Detect which cell encompasses the target text, then output its (X, Y) center coordinate. 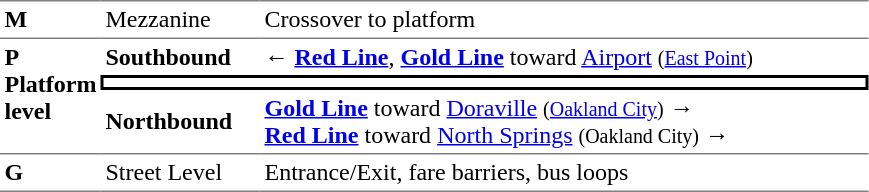
PPlatform level (50, 96)
Street Level (180, 173)
M (50, 19)
Entrance/Exit, fare barriers, bus loops (564, 173)
Mezzanine (180, 19)
← Red Line, Gold Line toward Airport (East Point) (564, 57)
Southbound (180, 57)
Northbound (180, 122)
Gold Line toward Doraville (Oakland City) → Red Line toward North Springs (Oakland City) → (564, 122)
Crossover to platform (564, 19)
G (50, 173)
